For the text-containing cell, return its midpoint in (x, y) coordinate format. 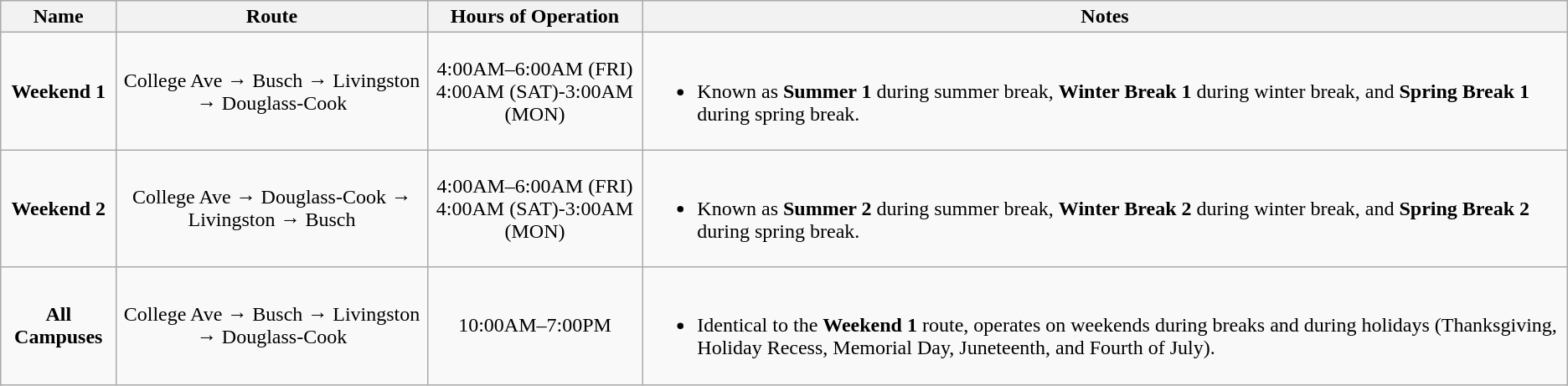
10:00AM–7:00PM (534, 326)
Known as Summer 1 during summer break, Winter Break 1 during winter break, and Spring Break 1 during spring break. (1105, 91)
Weekend 2 (59, 208)
Hours of Operation (534, 17)
Name (59, 17)
Notes (1105, 17)
Known as Summer 2 during summer break, Winter Break 2 during winter break, and Spring Break 2 during spring break. (1105, 208)
All Campuses (59, 326)
College Ave → Douglass-Cook → Livingston → Busch (271, 208)
Weekend 1 (59, 91)
Route (271, 17)
